Find where the given text appears and provide that cell's center as [X, Y] coordinate. 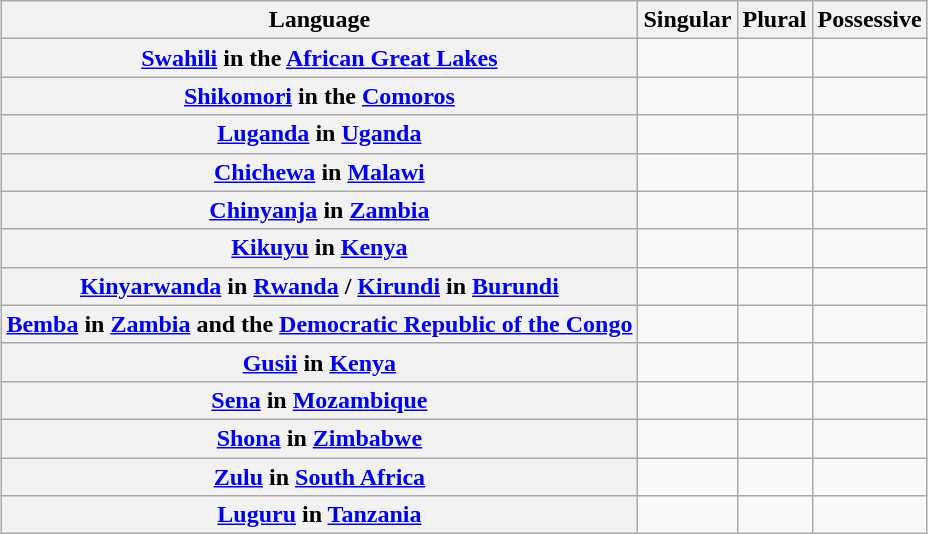
Luguru in Tanzania [320, 515]
Language [320, 20]
Possessive [870, 20]
Gusii in Kenya [320, 362]
Sena in Mozambique [320, 400]
Shona in Zimbabwe [320, 438]
Shikomori in the Comoros [320, 96]
Chinyanja in Zambia [320, 210]
Plural [774, 20]
Swahili in the African Great Lakes [320, 58]
Kikuyu in Kenya [320, 248]
Luganda in Uganda [320, 134]
Chichewa in Malawi [320, 172]
Zulu in South Africa [320, 477]
Kinyarwanda in Rwanda / Kirundi in Burundi [320, 286]
Bemba in Zambia and the Democratic Republic of the Congo [320, 324]
Singular [688, 20]
